From the cell containing the given text, extract its center point as [x, y] coordinate. 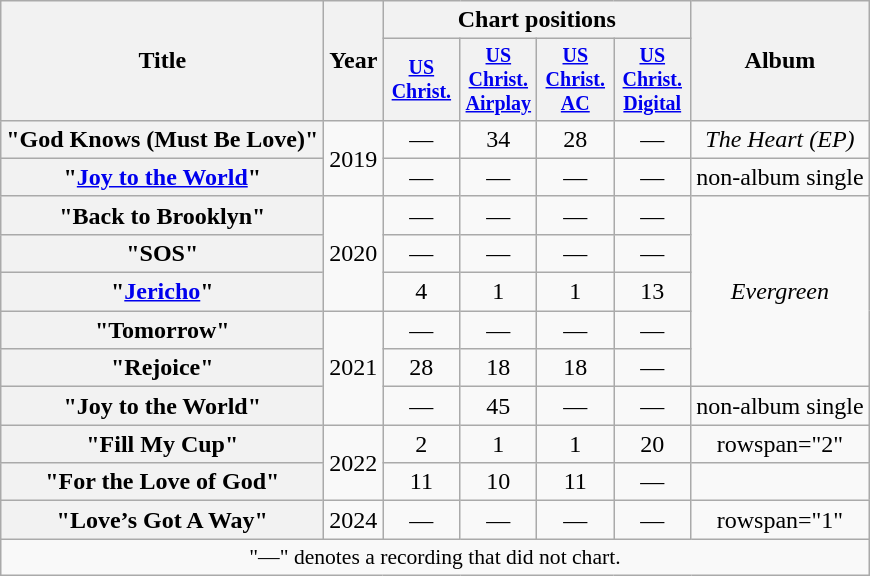
rowspan="2" [780, 444]
USChrist.Airplay [498, 80]
4 [422, 292]
"Jericho" [162, 292]
"Tomorrow" [162, 330]
45 [498, 406]
Year [354, 61]
2020 [354, 253]
"Rejoice" [162, 368]
"SOS" [162, 253]
2022 [354, 463]
"God Knows (Must Be Love)" [162, 139]
Album [780, 61]
The Heart (EP) [780, 139]
34 [498, 139]
Evergreen [780, 291]
2024 [354, 520]
"Back to Brooklyn" [162, 215]
20 [652, 444]
13 [652, 292]
2 [422, 444]
"Fill My Cup" [162, 444]
Chart positions [537, 20]
"—" denotes a recording that did not chart. [435, 557]
rowspan="1" [780, 520]
10 [498, 482]
"For the Love of God" [162, 482]
USChrist.AC [576, 80]
USChrist.Digital [652, 80]
2019 [354, 158]
"Love’s Got A Way" [162, 520]
2021 [354, 368]
USChrist. [422, 80]
Title [162, 61]
